Return the [X, Y] coordinate for the center point of the cell that contains the specified text.  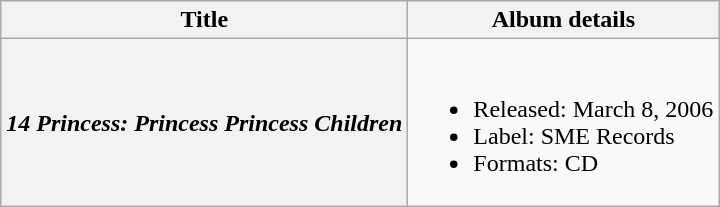
Album details [564, 20]
14 Princess: Princess Princess Children [204, 122]
Title [204, 20]
Released: March 8, 2006Label: SME RecordsFormats: CD [564, 122]
